Search for the cell housing the specified text and yield its (X, Y) center coordinate. 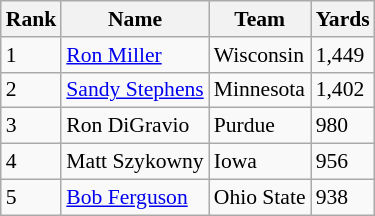
Ohio State (260, 197)
2 (32, 90)
938 (343, 197)
Yards (343, 19)
Wisconsin (260, 55)
Team (260, 19)
5 (32, 197)
980 (343, 126)
4 (32, 162)
1 (32, 55)
1,449 (343, 55)
Rank (32, 19)
Minnesota (260, 90)
Bob Ferguson (134, 197)
Ron Miller (134, 55)
Purdue (260, 126)
Ron DiGravio (134, 126)
Iowa (260, 162)
956 (343, 162)
3 (32, 126)
Name (134, 19)
Matt Szykowny (134, 162)
1,402 (343, 90)
Sandy Stephens (134, 90)
